Determine the (x, y) coordinate at the center of the cell enclosing the given text.  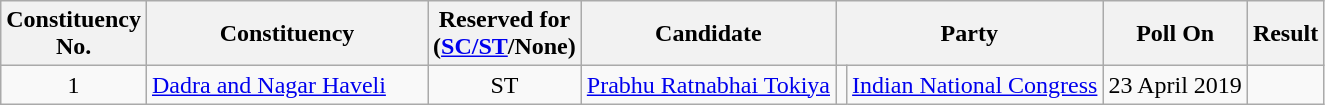
Poll On (1175, 34)
Indian National Congress (975, 85)
Prabhu Ratnabhai Tokiya (708, 85)
1 (74, 85)
Reserved for(SC/ST/None) (505, 34)
Constituency No. (74, 34)
23 April 2019 (1175, 85)
Constituency (286, 34)
ST (505, 85)
Candidate (708, 34)
Dadra and Nagar Haveli (286, 85)
Result (1285, 34)
Party (970, 34)
